Locate the cell with the specified text and output its [X, Y] center coordinate. 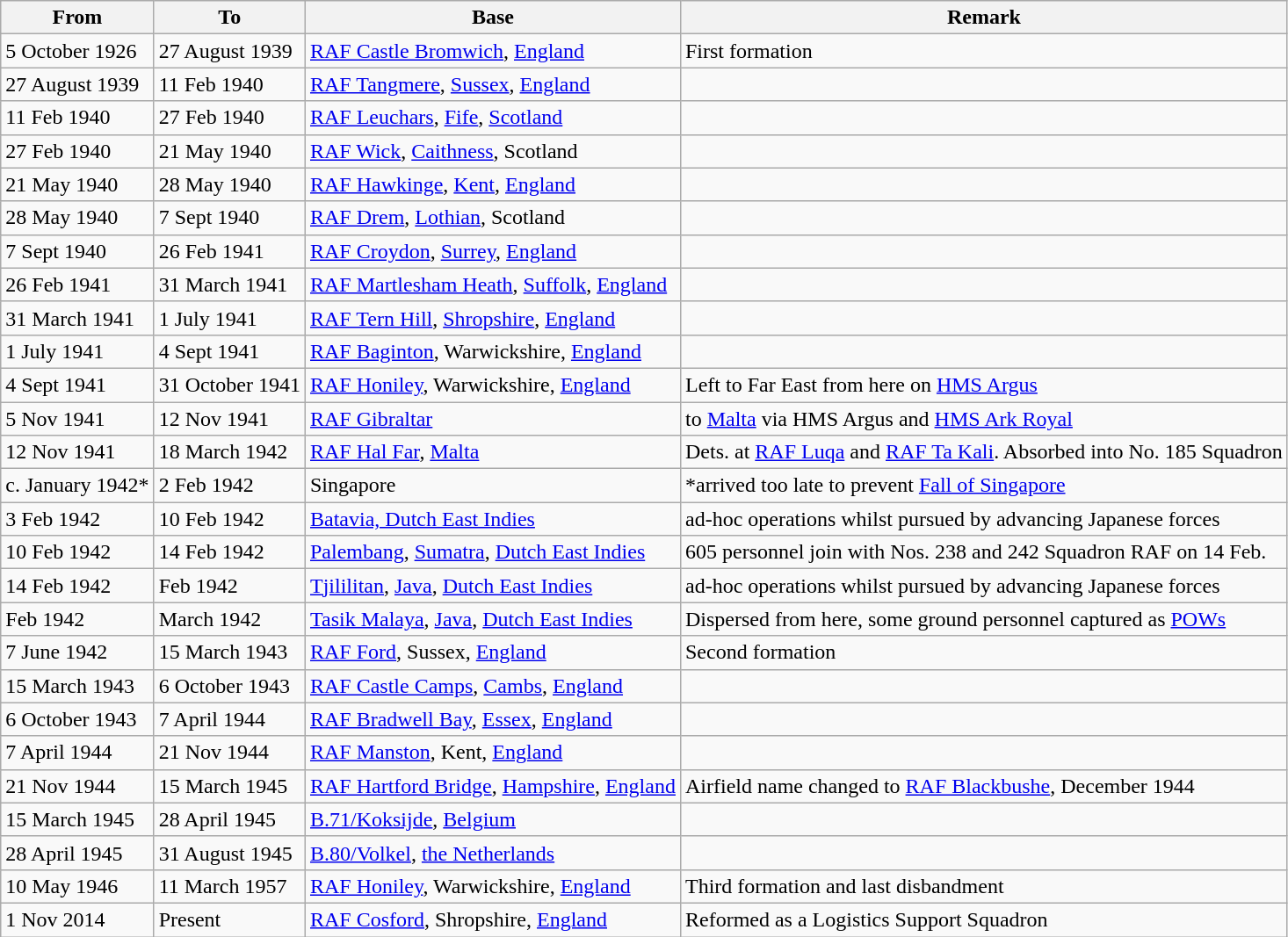
Reformed as a Logistics Support Squadron [984, 919]
RAF Drem, Lothian, Scotland [492, 218]
RAF Ford, Sussex, England [492, 652]
7 June 1942 [77, 652]
3 Feb 1942 [77, 519]
B.80/Volkel, the Netherlands [492, 853]
2 Feb 1942 [229, 486]
RAF Tern Hill, Shropshire, England [492, 318]
5 Nov 1941 [77, 419]
From [77, 18]
First formation [984, 51]
Base [492, 18]
10 May 1946 [77, 886]
Dets. at RAF Luqa and RAF Ta Kali. Absorbed into No. 185 Squadron [984, 452]
Tasik Malaya, Java, Dutch East Indies [492, 619]
to Malta via HMS Argus and HMS Ark Royal [984, 419]
RAF Baginton, Warwickshire, England [492, 351]
RAF Hartford Bridge, Hampshire, England [492, 786]
RAF Hawkinge, Kent, England [492, 184]
5 October 1926 [77, 51]
31 October 1941 [229, 385]
RAF Tangmere, Sussex, England [492, 84]
RAF Castle Camps, Cambs, England [492, 686]
RAF Castle Bromwich, England [492, 51]
Airfield name changed to RAF Blackbushe, December 1944 [984, 786]
Left to Far East from here on HMS Argus [984, 385]
1 Nov 2014 [77, 919]
Second formation [984, 652]
605 personnel join with Nos. 238 and 242 Squadron RAF on 14 Feb. [984, 552]
RAF Cosford, Shropshire, England [492, 919]
31 August 1945 [229, 853]
c. January 1942* [77, 486]
Palembang, Sumatra, Dutch East Indies [492, 552]
RAF Leuchars, Fife, Scotland [492, 118]
To [229, 18]
*arrived too late to prevent Fall of Singapore [984, 486]
Third formation and last disbandment [984, 886]
RAF Manston, Kent, England [492, 753]
Singapore [492, 486]
RAF Gibraltar [492, 419]
Present [229, 919]
RAF Croydon, Surrey, England [492, 251]
RAF Martlesham Heath, Suffolk, England [492, 285]
Dispersed from here, some ground personnel captured as POWs [984, 619]
March 1942 [229, 619]
Tjililitan, Java, Dutch East Indies [492, 586]
RAF Bradwell Bay, Essex, England [492, 719]
RAF Hal Far, Malta [492, 452]
11 March 1957 [229, 886]
Remark [984, 18]
RAF Wick, Caithness, Scotland [492, 151]
Batavia, Dutch East Indies [492, 519]
B.71/Koksijde, Belgium [492, 819]
18 March 1942 [229, 452]
